Capture the cell that displays the provided text and extract its (X, Y) central coordinate. 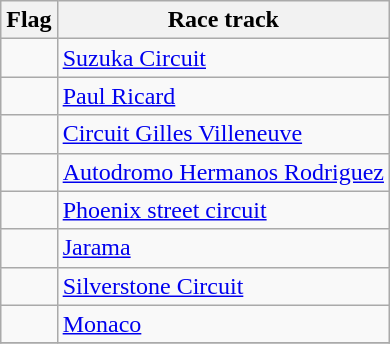
Suzuka Circuit (223, 58)
Jarama (223, 248)
Circuit Gilles Villeneuve (223, 134)
Paul Ricard (223, 96)
Flag (29, 20)
Race track (223, 20)
Silverstone Circuit (223, 286)
Monaco (223, 324)
Phoenix street circuit (223, 210)
Autodromo Hermanos Rodriguez (223, 172)
